From the cell containing the given text, extract its center point as (x, y) coordinate. 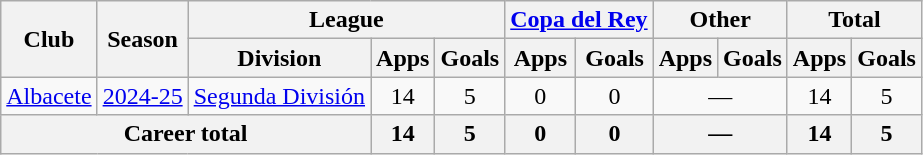
Career total (186, 134)
Division (279, 58)
Copa del Rey (579, 20)
2024-25 (142, 96)
Albacete (49, 96)
Other (720, 20)
Segunda División (279, 96)
Season (142, 39)
Club (49, 39)
Total (854, 20)
League (346, 20)
